From the cell containing the given text, extract its center point as [x, y] coordinate. 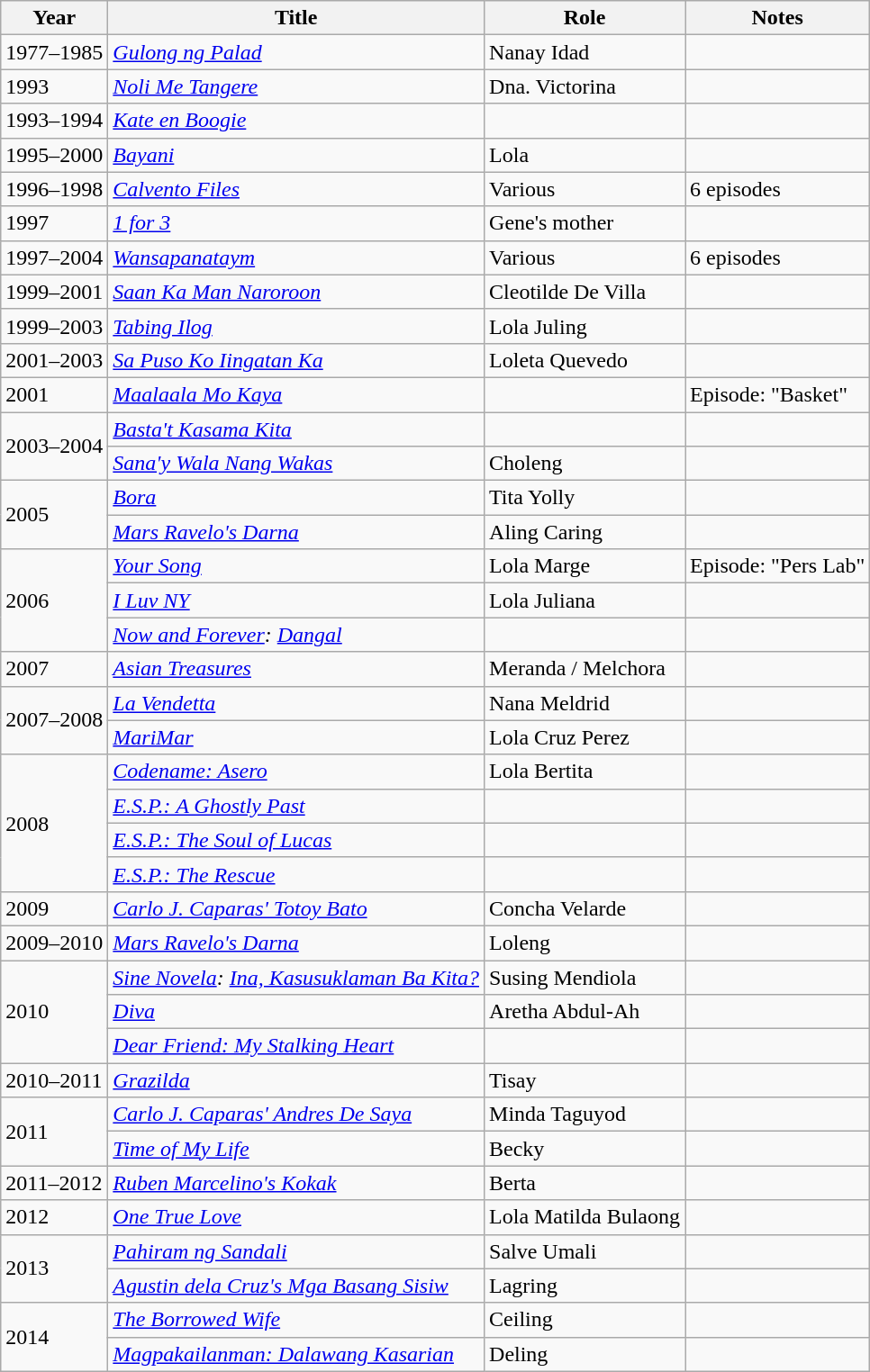
Tita Yolly [585, 498]
1997 [54, 223]
Basta't Kasama Kita [296, 429]
Your Song [296, 566]
Now and Forever: Dangal [296, 635]
2001 [54, 394]
2010 [54, 1011]
1999–2003 [54, 326]
2011–2012 [54, 1183]
1977–1985 [54, 52]
2007–2008 [54, 720]
1993–1994 [54, 121]
Meranda / Melchora [585, 669]
Year [54, 18]
Maalaala Mo Kaya [296, 394]
Noli Me Tangere [296, 86]
The Borrowed Wife [296, 1320]
Ceiling [585, 1320]
Salve Umali [585, 1251]
Concha Velarde [585, 908]
Notes [778, 18]
Aling Caring [585, 532]
Tisay [585, 1080]
E.S.P.: A Ghostly Past [296, 806]
2006 [54, 600]
2003–2004 [54, 447]
2010–2011 [54, 1080]
Saan Ka Man Naroroon [296, 292]
1997–2004 [54, 257]
Pahiram ng Sandali [296, 1251]
2001–2003 [54, 360]
Wansapanataym [296, 257]
Sana'y Wala Nang Wakas [296, 464]
Title [296, 18]
E.S.P.: The Rescue [296, 874]
2005 [54, 515]
Calvento Files [296, 189]
La Vendetta [296, 703]
Loleta Quevedo [585, 360]
Agustin dela Cruz's Mga Basang Sisiw [296, 1286]
Deling [585, 1354]
Susing Mendiola [585, 977]
Diva [296, 1012]
1996–1998 [54, 189]
Lola Bertita [585, 772]
Tabing Ilog [296, 326]
Nanay Idad [585, 52]
Loleng [585, 943]
Kate en Boogie [296, 121]
Grazilda [296, 1080]
Magpakailanman: Dalawang Kasarian [296, 1354]
Lola Cruz Perez [585, 737]
2007 [54, 669]
E.S.P.: The Soul of Lucas [296, 840]
Carlo J. Caparas' Andres De Saya [296, 1115]
2011 [54, 1132]
2013 [54, 1268]
One True Love [296, 1217]
1999–2001 [54, 292]
Lola Juliana [585, 600]
Bora [296, 498]
Lagring [585, 1286]
Sine Novela: Ina, Kasusuklaman Ba Kita? [296, 977]
Berta [585, 1183]
Episode: "Pers Lab" [778, 566]
Asian Treasures [296, 669]
Cleotilde De Villa [585, 292]
1 for 3 [296, 223]
Lola Juling [585, 326]
1993 [54, 86]
Dna. Victorina [585, 86]
Aretha Abdul-Ah [585, 1012]
Carlo J. Caparas' Totoy Bato [296, 908]
Gulong ng Palad [296, 52]
2012 [54, 1217]
Codename: Asero [296, 772]
Gene's mother [585, 223]
Bayani [296, 155]
2014 [54, 1337]
2008 [54, 823]
Lola [585, 155]
Becky [585, 1149]
2009–2010 [54, 943]
Role [585, 18]
Nana Meldrid [585, 703]
I Luv NY [296, 600]
2009 [54, 908]
Sa Puso Ko Iingatan Ka [296, 360]
Lola Marge [585, 566]
Minda Taguyod [585, 1115]
Dear Friend: My Stalking Heart [296, 1046]
1995–2000 [54, 155]
Ruben Marcelino's Kokak [296, 1183]
Choleng [585, 464]
MariMar [296, 737]
Episode: "Basket" [778, 394]
Time of My Life [296, 1149]
Lola Matilda Bulaong [585, 1217]
